Determine the (X, Y) coordinate at the center of the cell enclosing the given text.  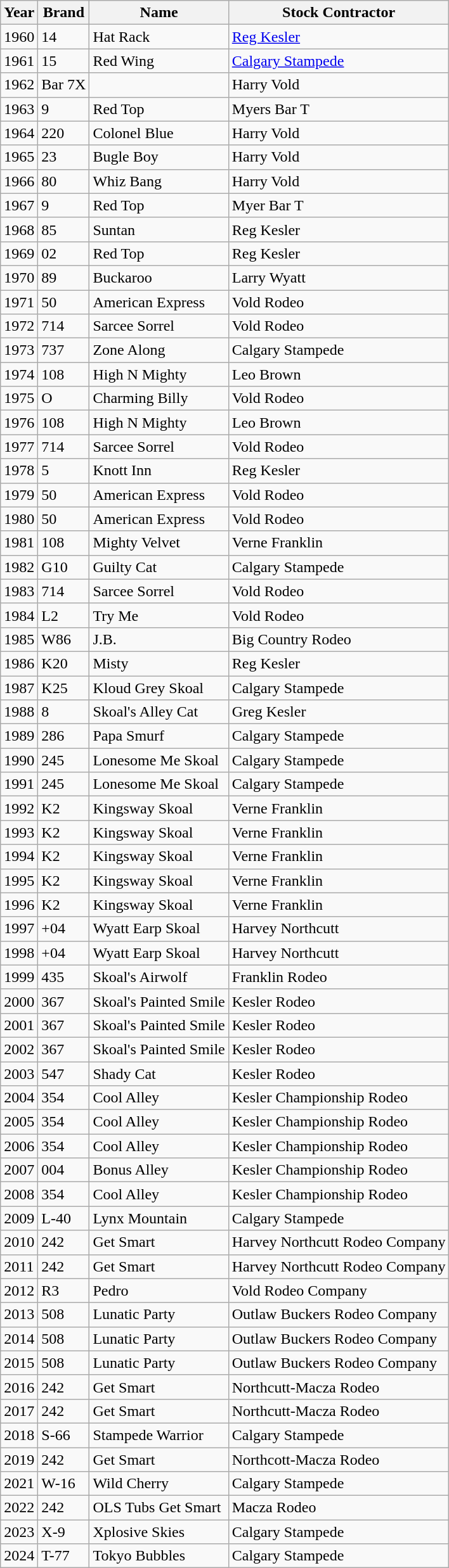
Papa Smurf (159, 736)
1980 (19, 519)
2022 (19, 1508)
Stampede Warrior (159, 1435)
1984 (19, 615)
1967 (19, 205)
Big Country Rodeo (339, 639)
Vold Rodeo Company (339, 1291)
2018 (19, 1435)
Knott Inn (159, 471)
Zone Along (159, 350)
1995 (19, 881)
Northcott-Macza Rodeo (339, 1459)
1990 (19, 760)
02 (63, 253)
Bar 7X (63, 85)
2017 (19, 1411)
Franklin Rodeo (339, 977)
2010 (19, 1242)
23 (63, 157)
Wild Cherry (159, 1484)
Year (19, 13)
2023 (19, 1532)
1973 (19, 350)
1986 (19, 663)
5 (63, 471)
Brand (63, 13)
X-9 (63, 1532)
435 (63, 977)
2002 (19, 1049)
1991 (19, 784)
Hat Rack (159, 37)
K25 (63, 687)
S-66 (63, 1435)
Kloud Grey Skoal (159, 687)
1994 (19, 857)
1968 (19, 229)
2007 (19, 1170)
1970 (19, 277)
Whiz Bang (159, 181)
Pedro (159, 1291)
1997 (19, 929)
2003 (19, 1074)
1987 (19, 687)
R3 (63, 1291)
2001 (19, 1025)
Misty (159, 663)
1969 (19, 253)
Greg Kesler (339, 712)
2008 (19, 1194)
220 (63, 133)
1972 (19, 326)
1962 (19, 85)
1964 (19, 133)
Skoal's Airwolf (159, 977)
1988 (19, 712)
85 (63, 229)
14 (63, 37)
Colonel Blue (159, 133)
Macza Rodeo (339, 1508)
2005 (19, 1122)
8 (63, 712)
1977 (19, 447)
Mighty Velvet (159, 543)
Bugle Boy (159, 157)
89 (63, 277)
OLS Tubs Get Smart (159, 1508)
2000 (19, 1001)
Try Me (159, 615)
1993 (19, 832)
1992 (19, 808)
2019 (19, 1459)
J.B. (159, 639)
Red Wing (159, 61)
1976 (19, 423)
1998 (19, 953)
1963 (19, 109)
L2 (63, 615)
2006 (19, 1146)
1996 (19, 905)
Guilty Cat (159, 567)
004 (63, 1170)
L-40 (63, 1218)
286 (63, 736)
2009 (19, 1218)
Lynx Mountain (159, 1218)
2004 (19, 1098)
2013 (19, 1315)
Suntan (159, 229)
1960 (19, 37)
15 (63, 61)
Name (159, 13)
1961 (19, 61)
Xplosive Skies (159, 1532)
2012 (19, 1291)
W-16 (63, 1484)
Shady Cat (159, 1074)
2014 (19, 1339)
80 (63, 181)
2015 (19, 1363)
547 (63, 1074)
Myers Bar T (339, 109)
Bonus Alley (159, 1170)
1974 (19, 374)
W86 (63, 639)
1999 (19, 977)
O (63, 398)
Skoal's Alley Cat (159, 712)
1983 (19, 591)
2011 (19, 1266)
1975 (19, 398)
Charming Billy (159, 398)
Larry Wyatt (339, 277)
2016 (19, 1387)
Stock Contractor (339, 13)
2021 (19, 1484)
1971 (19, 302)
1978 (19, 471)
G10 (63, 567)
1966 (19, 181)
737 (63, 350)
1982 (19, 567)
2024 (19, 1556)
Tokyo Bubbles (159, 1556)
1981 (19, 543)
1965 (19, 157)
T-77 (63, 1556)
1979 (19, 495)
1985 (19, 639)
Buckaroo (159, 277)
Myer Bar T (339, 205)
K20 (63, 663)
1989 (19, 736)
